Provide the (x, y) coordinate of the cell's center where the given text is located.  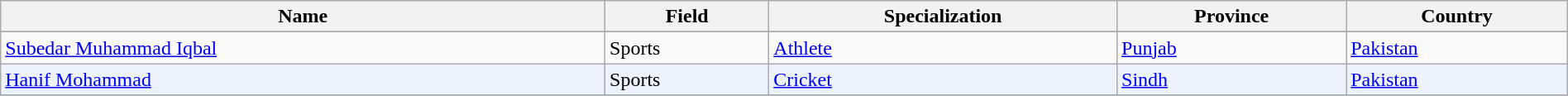
Athlete (943, 48)
Punjab (1232, 48)
Field (687, 17)
Subedar Muhammad Iqbal (303, 48)
Hanif Mohammad (303, 79)
Cricket (943, 79)
Name (303, 17)
Sindh (1232, 79)
Province (1232, 17)
Specialization (943, 17)
Country (1457, 17)
